Capture the cell that displays the provided text and extract its [x, y] central coordinate. 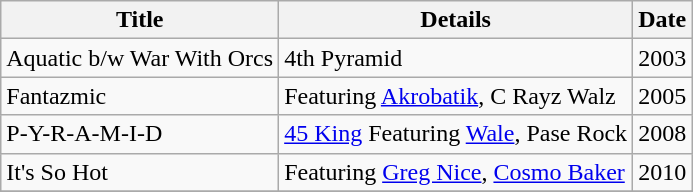
Date [662, 20]
P-Y-R-A-M-I-D [140, 134]
2005 [662, 96]
Featuring Akrobatik, C Rayz Walz [456, 96]
2003 [662, 58]
2010 [662, 172]
Title [140, 20]
Aquatic b/w War With Orcs [140, 58]
2008 [662, 134]
Details [456, 20]
Fantazmic [140, 96]
It's So Hot [140, 172]
4th Pyramid [456, 58]
Featuring Greg Nice, Cosmo Baker [456, 172]
45 King Featuring Wale, Pase Rock [456, 134]
